Find where the given text appears and provide that cell's center as (X, Y) coordinate. 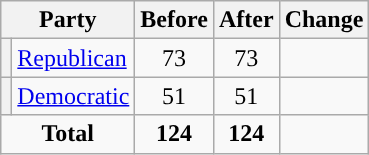
Republican (74, 58)
Change (324, 20)
Total (68, 134)
After (246, 20)
Party (68, 20)
Democratic (74, 96)
Before (174, 20)
